Return (x, y) of the center of cell containing provided text 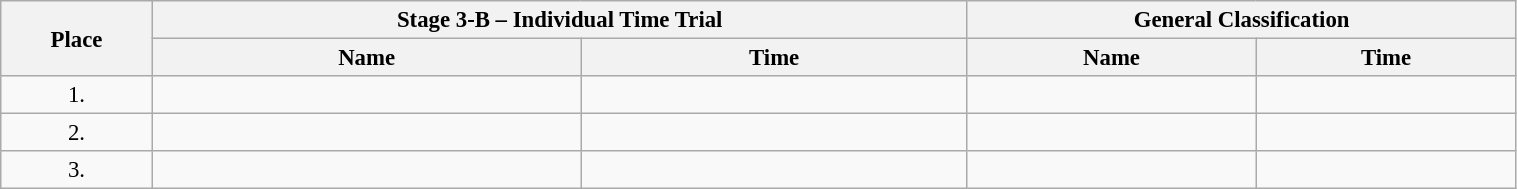
General Classification (1242, 20)
Place (76, 38)
1. (76, 95)
2. (76, 133)
Stage 3-B – Individual Time Trial (560, 20)
3. (76, 170)
